Return the (X, Y) coordinate for the center point of the cell that contains the specified text.  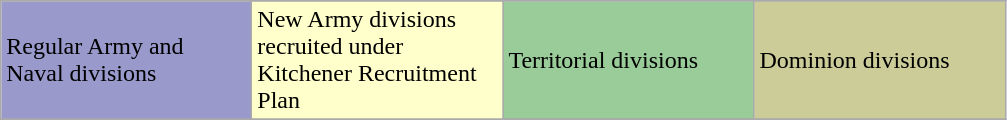
Dominion divisions (880, 60)
Regular Army and Naval divisions (126, 60)
New Army divisions recruited under Kitchener Recruitment Plan (378, 60)
Territorial divisions (628, 60)
